Return the (x, y) coordinate for the center point of the cell that contains the specified text.  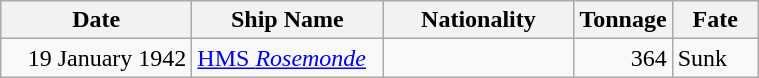
364 (623, 58)
Date (96, 20)
19 January 1942 (96, 58)
Nationality (478, 20)
Ship Name (288, 20)
Sunk (715, 58)
Tonnage (623, 20)
HMS Rosemonde (288, 58)
Fate (715, 20)
